Determine the [x, y] coordinate at the center of the cell enclosing the given text.  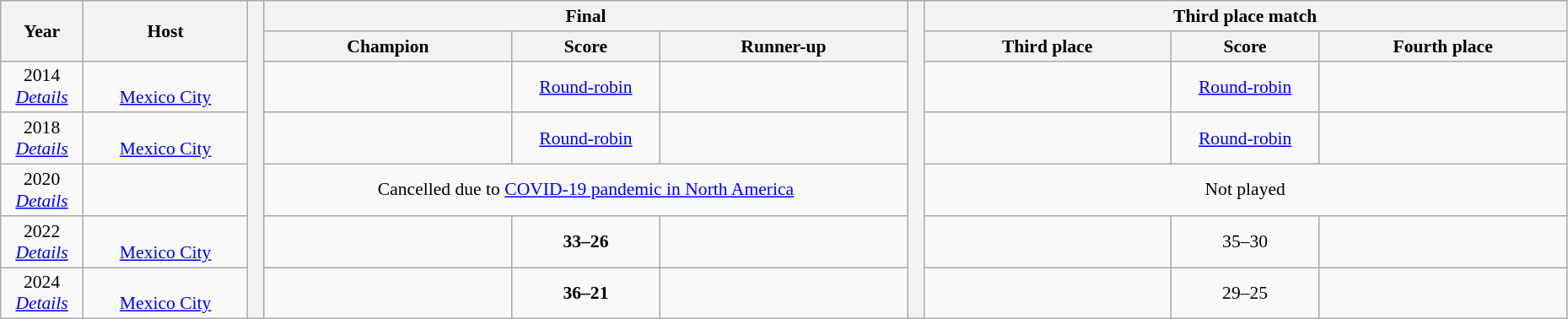
Cancelled due to COVID-19 pandemic in North America [585, 191]
Year [42, 30]
2024Details [42, 294]
Fourth place [1442, 46]
Final [585, 16]
2020Details [42, 191]
Not played [1245, 191]
2018Details [42, 138]
2022Details [42, 241]
36–21 [586, 294]
Champion [388, 46]
35–30 [1245, 241]
Host [165, 30]
Third place match [1245, 16]
Runner-up [783, 46]
33–26 [586, 241]
Third place [1048, 46]
29–25 [1245, 294]
2014Details [42, 86]
